Extract the (X, Y) coordinate from the center of the cell holding the provided text.  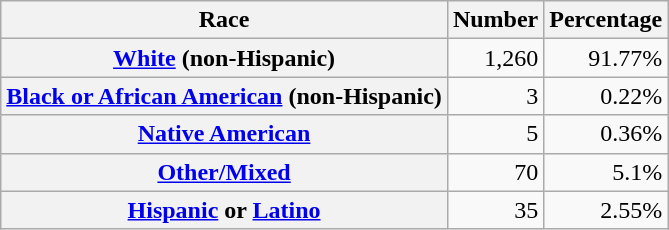
1,260 (495, 58)
3 (495, 96)
Number (495, 20)
70 (495, 172)
Other/Mixed (224, 172)
0.36% (606, 134)
Hispanic or Latino (224, 210)
5 (495, 134)
35 (495, 210)
0.22% (606, 96)
5.1% (606, 172)
Race (224, 20)
Black or African American (non-Hispanic) (224, 96)
Percentage (606, 20)
91.77% (606, 58)
2.55% (606, 210)
Native American (224, 134)
White (non-Hispanic) (224, 58)
